Pinpoint the cell where the given text exists, returning its (X, Y) midpoint coordinate. 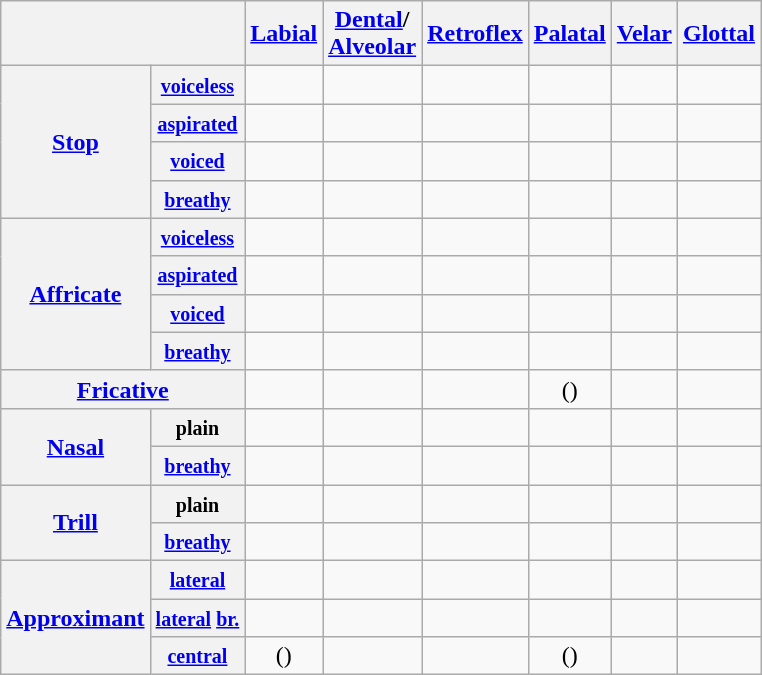
Velar (644, 34)
Trill (76, 522)
Labial (284, 34)
Affricate (76, 294)
lateral (198, 580)
Approximant (76, 618)
Glottal (718, 34)
Fricative (123, 389)
lateral br. (198, 618)
Palatal (570, 34)
central (198, 656)
Retroflex (476, 34)
Nasal (76, 446)
Dental/Alveolar (372, 34)
Stop (76, 142)
